From the cell containing the given text, extract its center point as [X, Y] coordinate. 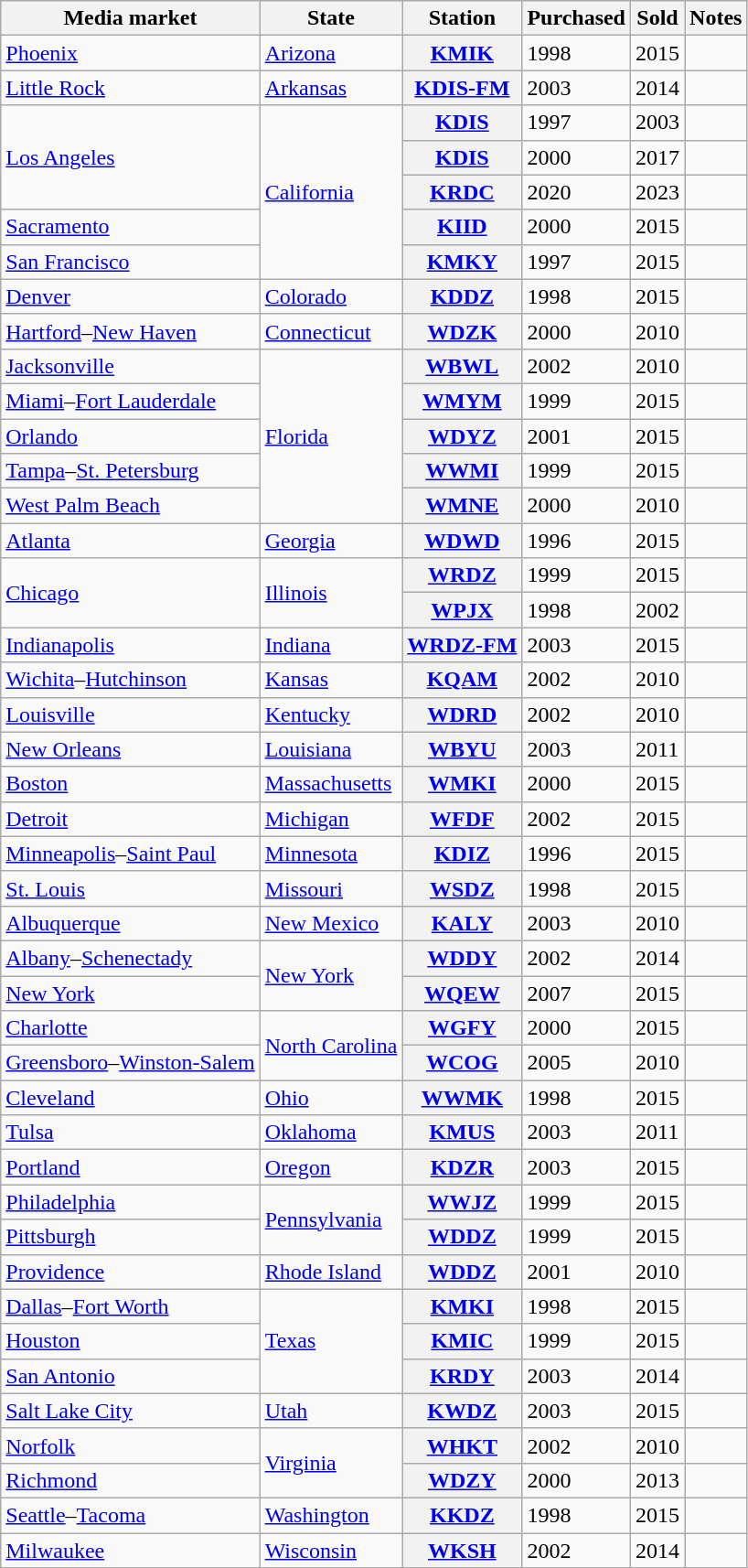
WDWD [463, 541]
WDDY [463, 958]
Milwaukee [130, 1551]
WDZK [463, 331]
2017 [658, 157]
Philadelphia [130, 1202]
KALY [463, 923]
Massachusetts [331, 784]
Pennsylvania [331, 1219]
Seattle–Tacoma [130, 1515]
Detroit [130, 819]
Albany–Schenectady [130, 958]
State [331, 18]
Pittsburgh [130, 1237]
Richmond [130, 1480]
2023 [658, 192]
WRDZ [463, 575]
Indianapolis [130, 645]
Providence [130, 1272]
KDDZ [463, 296]
WMKI [463, 784]
Chicago [130, 593]
New Orleans [130, 749]
Ohio [331, 1098]
KMKI [463, 1306]
Sold [658, 18]
WHKT [463, 1445]
Oklahoma [331, 1133]
Notes [716, 18]
Illinois [331, 593]
Houston [130, 1341]
Tulsa [130, 1133]
Hartford–New Haven [130, 331]
WSDZ [463, 888]
San Antonio [130, 1376]
Arkansas [331, 88]
Miami–Fort Lauderdale [130, 401]
Albuquerque [130, 923]
Station [463, 18]
Texas [331, 1341]
Florida [331, 435]
Louisville [130, 714]
Kentucky [331, 714]
New Mexico [331, 923]
Kansas [331, 680]
WGFY [463, 1028]
KMIK [463, 53]
2020 [576, 192]
Little Rock [130, 88]
Wisconsin [331, 1551]
WDYZ [463, 436]
2007 [576, 993]
Arizona [331, 53]
St. Louis [130, 888]
KDZR [463, 1167]
Michigan [331, 819]
Washington [331, 1515]
Dallas–Fort Worth [130, 1306]
Minnesota [331, 854]
Colorado [331, 296]
West Palm Beach [130, 506]
Cleveland [130, 1098]
KRDC [463, 192]
Phoenix [130, 53]
Los Angeles [130, 157]
WPJX [463, 610]
Denver [130, 296]
Georgia [331, 541]
KDIS-FM [463, 88]
Portland [130, 1167]
WFDF [463, 819]
Norfolk [130, 1445]
WQEW [463, 993]
WRDZ-FM [463, 645]
WWMK [463, 1098]
Greensboro–Winston-Salem [130, 1063]
KDIZ [463, 854]
Wichita–Hutchinson [130, 680]
Virginia [331, 1463]
Missouri [331, 888]
WMNE [463, 506]
KMKY [463, 262]
WKSH [463, 1551]
California [331, 192]
Minneapolis–Saint Paul [130, 854]
San Francisco [130, 262]
KKDZ [463, 1515]
KIID [463, 227]
Sacramento [130, 227]
WCOG [463, 1063]
WDZY [463, 1480]
Oregon [331, 1167]
Purchased [576, 18]
Salt Lake City [130, 1411]
Atlanta [130, 541]
2013 [658, 1480]
WMYM [463, 401]
Jacksonville [130, 366]
Rhode Island [331, 1272]
KRDY [463, 1376]
WBYU [463, 749]
2005 [576, 1063]
Media market [130, 18]
Boston [130, 784]
WDRD [463, 714]
KMIC [463, 1341]
WWMI [463, 471]
KMUS [463, 1133]
KQAM [463, 680]
KWDZ [463, 1411]
Charlotte [130, 1028]
Connecticut [331, 331]
Tampa–St. Petersburg [130, 471]
Orlando [130, 436]
Indiana [331, 645]
Utah [331, 1411]
Louisiana [331, 749]
North Carolina [331, 1046]
WWJZ [463, 1202]
WBWL [463, 366]
